Extract the [x, y] coordinate from the center of the cell holding the provided text.  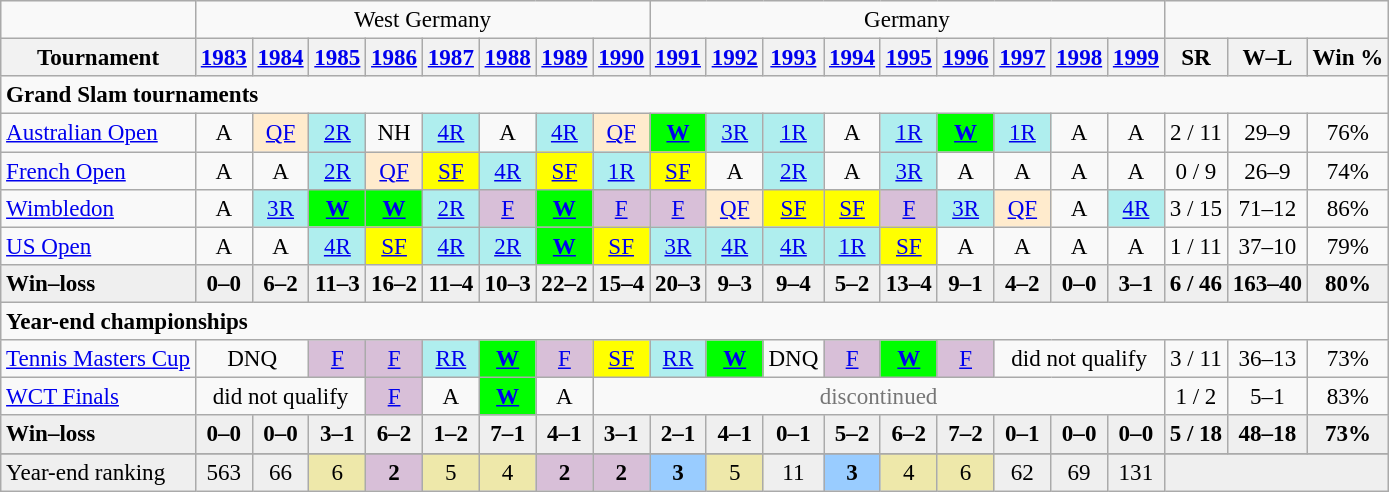
1993 [794, 58]
11–4 [450, 284]
3 / 11 [1196, 359]
Germany [908, 20]
discontinued [879, 397]
11–3 [338, 284]
83% [1348, 397]
1988 [508, 58]
163–40 [1267, 284]
5 / 18 [1196, 435]
Year-end championships [695, 322]
NH [394, 133]
US Open [98, 246]
62 [1022, 472]
1986 [394, 58]
20–3 [678, 284]
37–10 [1267, 246]
1 / 11 [1196, 246]
2 / 11 [1196, 133]
Year-end ranking [98, 472]
71–12 [1267, 209]
1999 [1136, 58]
74% [1348, 171]
1998 [1080, 58]
1985 [338, 58]
1994 [852, 58]
Australian Open [98, 133]
3 / 15 [1196, 209]
W–L [1267, 58]
10–3 [508, 284]
1992 [734, 58]
0 / 9 [1196, 171]
80% [1348, 284]
6 / 46 [1196, 284]
13–4 [908, 284]
1987 [450, 58]
4–2 [1022, 284]
Grand Slam tournaments [695, 95]
1997 [1022, 58]
Tournament [98, 58]
48–18 [1267, 435]
563 [224, 472]
131 [1136, 472]
1991 [678, 58]
66 [280, 472]
Win % [1348, 58]
1990 [622, 58]
1–2 [450, 435]
22–2 [564, 284]
SR [1196, 58]
36–13 [1267, 359]
26–9 [1267, 171]
9–1 [966, 284]
Tennis Masters Cup [98, 359]
1989 [564, 58]
WCT Finals [98, 397]
29–9 [1267, 133]
9–3 [734, 284]
79% [1348, 246]
11 [794, 472]
76% [1348, 133]
1983 [224, 58]
15–4 [622, 284]
French Open [98, 171]
7–1 [508, 435]
1 / 2 [1196, 397]
16–2 [394, 284]
5–1 [1267, 397]
Wimbledon [98, 209]
7–2 [966, 435]
1995 [908, 58]
1996 [966, 58]
West Germany [422, 20]
1984 [280, 58]
69 [1080, 472]
9–4 [794, 284]
86% [1348, 209]
2–1 [678, 435]
